Detect which cell encompasses the target text, then output its (x, y) center coordinate. 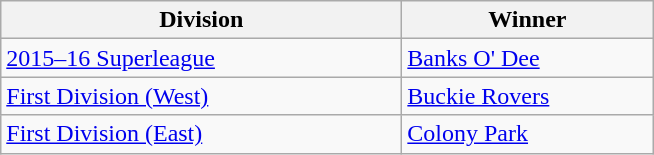
2015–16 Superleague (202, 58)
First Division (East) (202, 134)
Winner (528, 20)
Buckie Rovers (528, 96)
Banks O' Dee (528, 58)
Colony Park (528, 134)
Division (202, 20)
First Division (West) (202, 96)
